Return the (x, y) coordinate for the center point of the cell that contains the specified text.  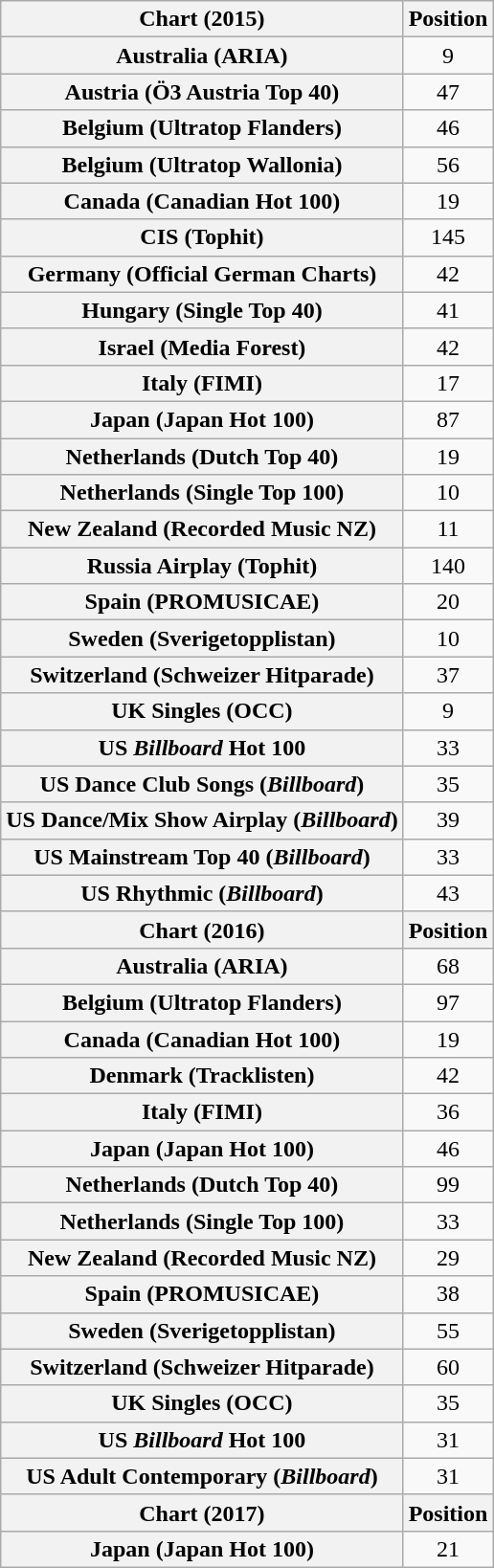
Chart (2016) (202, 930)
Germany (Official German Charts) (202, 274)
US Adult Contemporary (Billboard) (202, 1476)
43 (448, 893)
Chart (2017) (202, 1512)
11 (448, 529)
36 (448, 1112)
Russia Airplay (Tophit) (202, 566)
US Dance/Mix Show Airplay (Billboard) (202, 820)
20 (448, 602)
US Dance Club Songs (Billboard) (202, 784)
US Rhythmic (Billboard) (202, 893)
Austria (Ö3 Austria Top 40) (202, 92)
68 (448, 966)
145 (448, 237)
Denmark (Tracklisten) (202, 1076)
37 (448, 675)
38 (448, 1294)
Hungary (Single Top 40) (202, 310)
29 (448, 1258)
60 (448, 1367)
99 (448, 1185)
Israel (Media Forest) (202, 347)
Chart (2015) (202, 19)
Belgium (Ultratop Wallonia) (202, 165)
17 (448, 383)
55 (448, 1331)
87 (448, 419)
140 (448, 566)
41 (448, 310)
47 (448, 92)
97 (448, 1002)
US Mainstream Top 40 (Billboard) (202, 857)
39 (448, 820)
CIS (Tophit) (202, 237)
56 (448, 165)
21 (448, 1549)
